Determine the (x, y) coordinate at the center of the cell enclosing the given text.  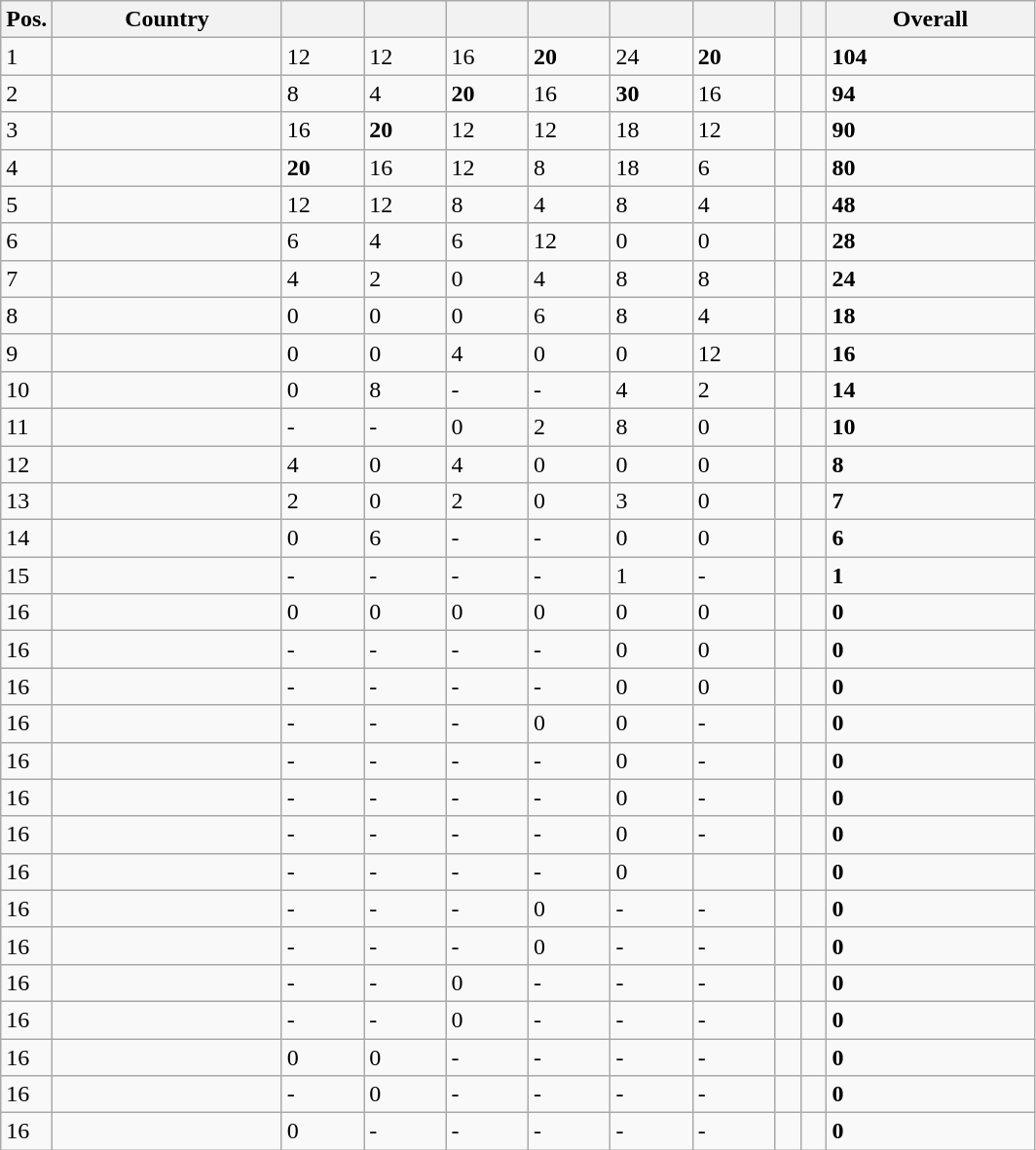
13 (27, 501)
94 (931, 93)
104 (931, 56)
Overall (931, 19)
Pos. (27, 19)
5 (27, 204)
30 (651, 93)
15 (27, 575)
90 (931, 130)
80 (931, 167)
48 (931, 204)
Country (167, 19)
11 (27, 427)
28 (931, 241)
9 (27, 352)
